Find where the given text appears and provide that cell's center as [X, Y] coordinate. 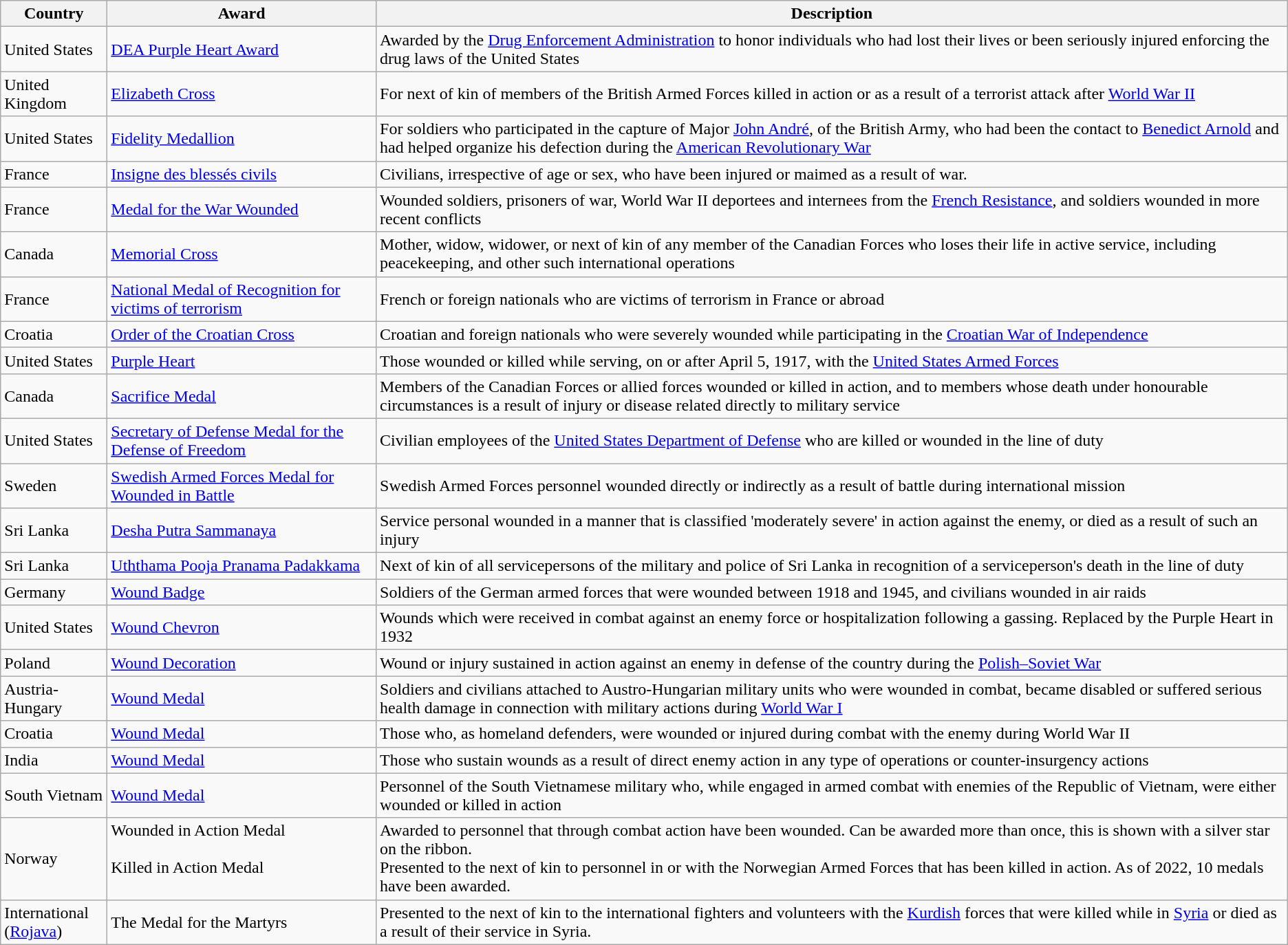
Order of the Croatian Cross [242, 334]
Country [54, 14]
For next of kin of members of the British Armed Forces killed in action or as a result of a terrorist attack after World War II [833, 94]
Next of kin of all servicepersons of the military and police of Sri Lanka in recognition of a serviceperson's death in the line of duty [833, 566]
Memorial Cross [242, 254]
Desha Putra Sammanaya [242, 531]
Soldiers of the German armed forces that were wounded between 1918 and 1945, and civilians wounded in air raids [833, 592]
Elizabeth Cross [242, 94]
Those who sustain wounds as a result of direct enemy action in any type of operations or counter-insurgency actions [833, 760]
Uththama Pooja Pranama Padakkama [242, 566]
Poland [54, 663]
Award [242, 14]
Medal for the War Wounded [242, 209]
The Medal for the Martyrs [242, 922]
Wound Chevron [242, 627]
Civilians, irrespective of age or sex, who have been injured or maimed as a result of war. [833, 174]
Fidelity Medallion [242, 139]
Swedish Armed Forces personnel wounded directly or indirectly as a result of battle during international mission [833, 486]
International (Rojava) [54, 922]
Swedish Armed Forces Medal for Wounded in Battle [242, 486]
South Vietnam [54, 795]
Service personal wounded in a manner that is classified 'moderately severe' in action against the enemy, or died as a result of such an injury [833, 531]
Wounded soldiers, prisoners of war, World War II deportees and internees from the French Resistance, and soldiers wounded in more recent conflicts [833, 209]
Wound Badge [242, 592]
Wound or injury sustained in action against an enemy in defense of the country during the Polish–Soviet War [833, 663]
Description [833, 14]
National Medal of Recognition for victims of terrorism [242, 298]
Those who, as homeland defenders, were wounded or injured during combat with the enemy during World War II [833, 734]
Insigne des blessés civils [242, 174]
India [54, 760]
DEA Purple Heart Award [242, 50]
Norway [54, 858]
United Kingdom [54, 94]
Wounded in Action MedalKilled in Action Medal [242, 858]
Wound Decoration [242, 663]
Croatian and foreign nationals who were severely wounded while participating in the Croatian War of Independence [833, 334]
Austria-Hungary [54, 699]
Civilian employees of the United States Department of Defense who are killed or wounded in the line of duty [833, 440]
Those wounded or killed while serving, on or after April 5, 1917, with the United States Armed Forces [833, 360]
Germany [54, 592]
Secretary of Defense Medal for the Defense of Freedom [242, 440]
French or foreign nationals who are victims of terrorism in France or abroad [833, 298]
Sacrifice Medal [242, 396]
Sweden [54, 486]
Purple Heart [242, 360]
Wounds which were received in combat against an enemy force or hospitalization following a gassing. Replaced by the Purple Heart in 1932 [833, 627]
